Determine the [X, Y] coordinate at the center of the cell enclosing the given text.  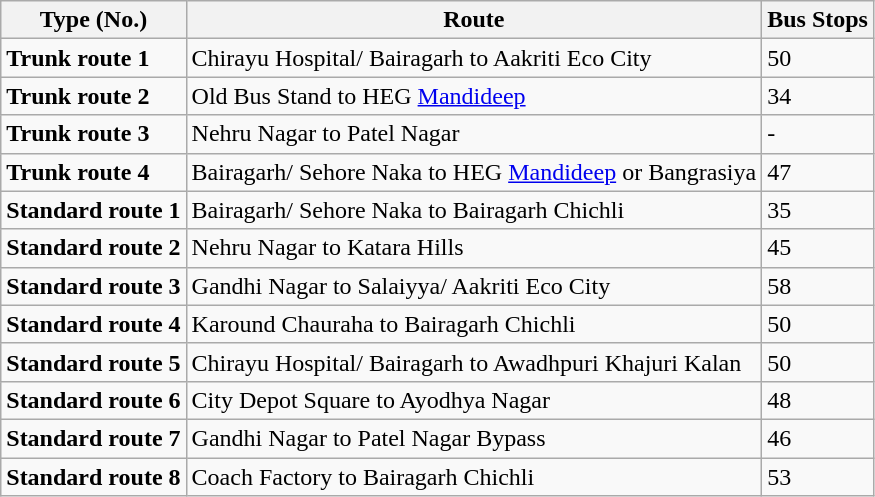
Standard route 3 [94, 286]
Chirayu Hospital/ Bairagarh to Aakriti Eco City [474, 58]
Nehru Nagar to Patel Nagar [474, 134]
46 [818, 438]
Standard route 1 [94, 210]
Gandhi Nagar to Patel Nagar Bypass [474, 438]
Trunk route 1 [94, 58]
Coach Factory to Bairagarh Chichli [474, 477]
Standard route 4 [94, 324]
53 [818, 477]
Nehru Nagar to Katara Hills [474, 248]
Standard route 2 [94, 248]
45 [818, 248]
Standard route 7 [94, 438]
Trunk route 3 [94, 134]
Gandhi Nagar to Salaiyya/ Aakriti Eco City [474, 286]
Standard route 5 [94, 362]
58 [818, 286]
Standard route 8 [94, 477]
Chirayu Hospital/ Bairagarh to Awadhpuri Khajuri Kalan [474, 362]
Type (No.) [94, 20]
Old Bus Stand to HEG Mandideep [474, 96]
Bairagarh/ Sehore Naka to Bairagarh Chichli [474, 210]
City Depot Square to Ayodhya Nagar [474, 400]
Trunk route 4 [94, 172]
Route [474, 20]
Karound Chauraha to Bairagarh Chichli [474, 324]
Bus Stops [818, 20]
- [818, 134]
Trunk route 2 [94, 96]
48 [818, 400]
Standard route 6 [94, 400]
47 [818, 172]
35 [818, 210]
34 [818, 96]
Bairagarh/ Sehore Naka to HEG Mandideep or Bangrasiya [474, 172]
